Find where the given text appears and provide that cell's center as (X, Y) coordinate. 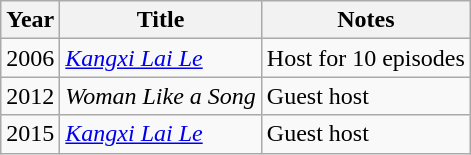
2012 (30, 96)
2006 (30, 58)
Year (30, 20)
2015 (30, 134)
Host for 10 episodes (366, 58)
Woman Like a Song (161, 96)
Notes (366, 20)
Title (161, 20)
